Output the (X, Y) coordinate of the center of the cell containing the given text.  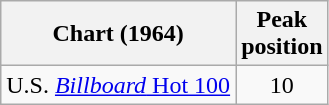
10 (282, 85)
Peakposition (282, 34)
Chart (1964) (118, 34)
U.S. Billboard Hot 100 (118, 85)
